Determine the [x, y] coordinate at the center of the cell enclosing the given text.  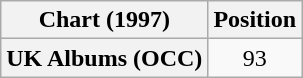
93 [255, 58]
Chart (1997) [104, 20]
UK Albums (OCC) [104, 58]
Position [255, 20]
